Identify which cell holds the provided text, then report its (X, Y) central coordinate. 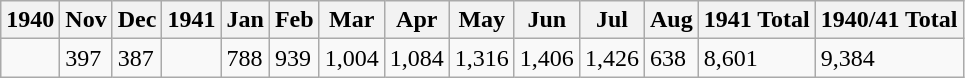
1941 Total (756, 20)
Jan (245, 20)
387 (137, 58)
Mar (352, 20)
788 (245, 58)
Nov (86, 20)
Aug (671, 20)
Jul (612, 20)
1940 (30, 20)
May (482, 20)
Feb (294, 20)
1941 (192, 20)
1,316 (482, 58)
Dec (137, 20)
Jun (546, 20)
Apr (416, 20)
1,406 (546, 58)
397 (86, 58)
8,601 (756, 58)
1940/41 Total (889, 20)
939 (294, 58)
1,084 (416, 58)
638 (671, 58)
1,004 (352, 58)
9,384 (889, 58)
1,426 (612, 58)
